Return the [X, Y] coordinate for the center point of the cell that contains the specified text.  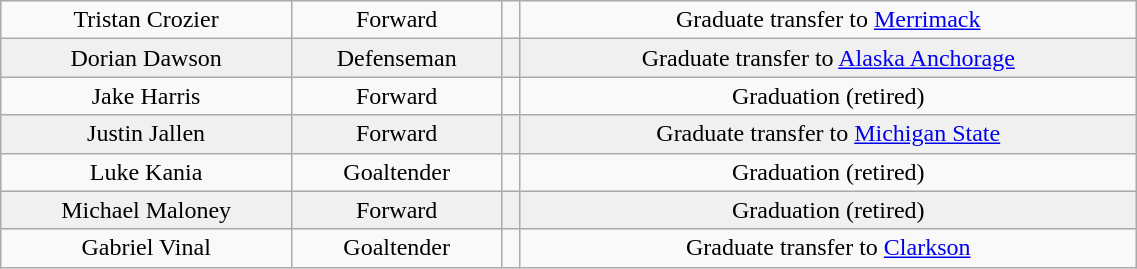
Graduate transfer to Alaska Anchorage [828, 58]
Tristan Crozier [146, 20]
Graduate transfer to Michigan State [828, 134]
Gabriel Vinal [146, 248]
Dorian Dawson [146, 58]
Michael Maloney [146, 210]
Justin Jallen [146, 134]
Graduate transfer to Merrimack [828, 20]
Jake Harris [146, 96]
Luke Kania [146, 172]
Graduate transfer to Clarkson [828, 248]
Defenseman [396, 58]
